From the cell containing the given text, extract its center point as (x, y) coordinate. 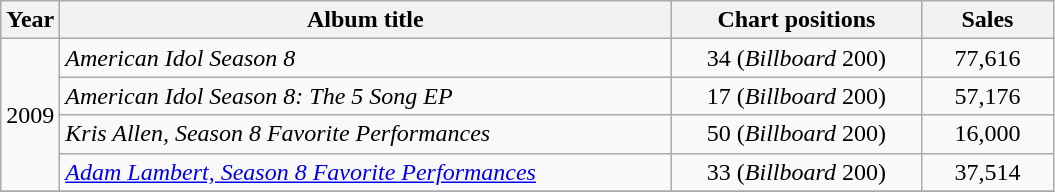
Year (30, 20)
American Idol Season 8 (366, 58)
57,176 (988, 96)
Sales (988, 20)
Album title (366, 20)
34 (Billboard 200) (796, 58)
Kris Allen, Season 8 Favorite Performances (366, 134)
77,616 (988, 58)
17 (Billboard 200) (796, 96)
2009 (30, 115)
Chart positions (796, 20)
Adam Lambert, Season 8 Favorite Performances (366, 172)
33 (Billboard 200) (796, 172)
American Idol Season 8: The 5 Song EP (366, 96)
37,514 (988, 172)
16,000 (988, 134)
50 (Billboard 200) (796, 134)
